Provide the [x, y] coordinate of the cell's center where the given text is located.  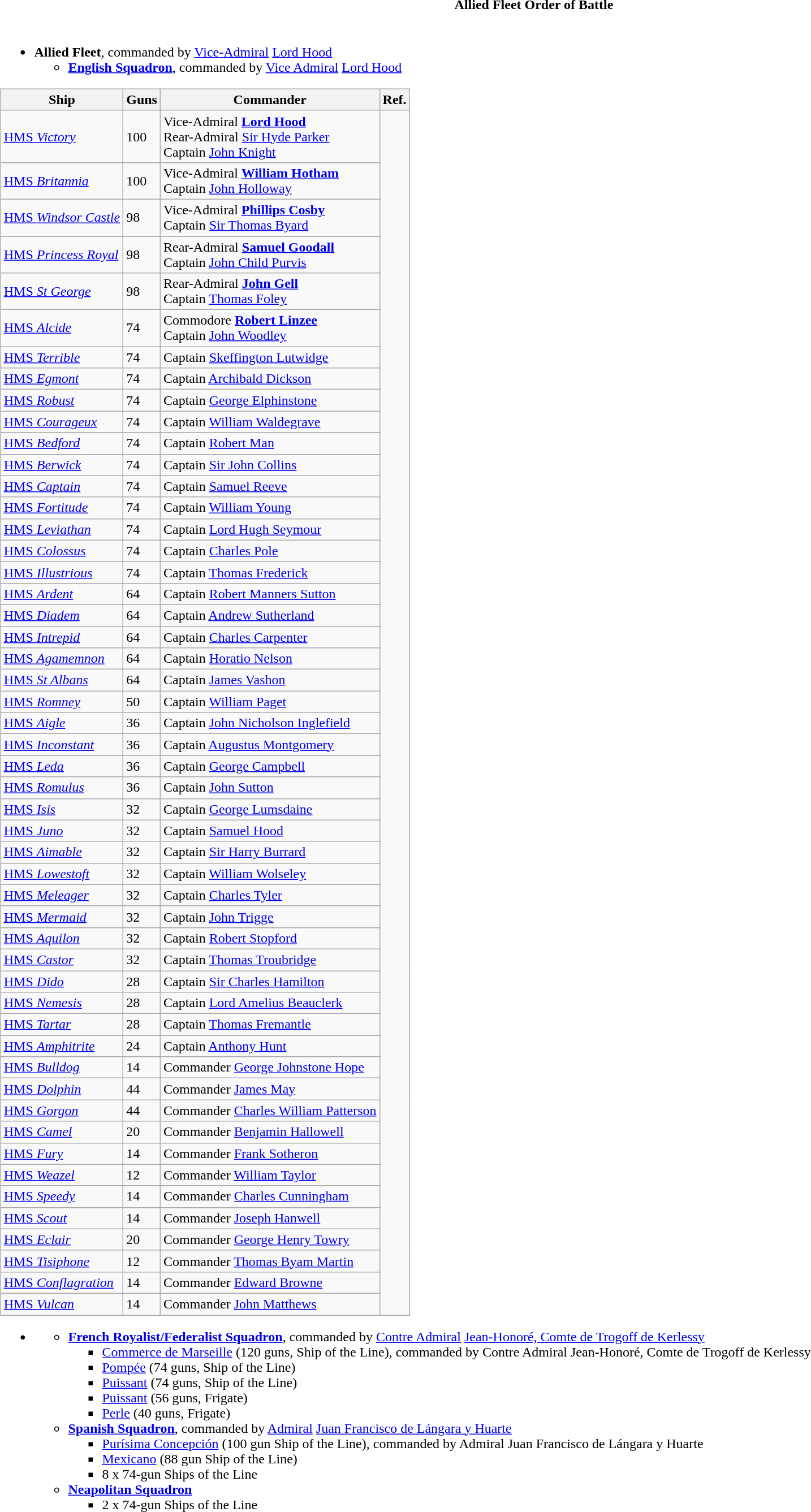
HMS Romulus [62, 788]
Ref. [395, 100]
Commodore Robert LinzeeCaptain John Woodley [270, 328]
Captain Sir John Collins [270, 465]
HMS Britannia [62, 181]
Captain John Trigge [270, 917]
HMS Inconstant [62, 745]
Commander [270, 100]
HMS Tartar [62, 1025]
Captain James Vashon [270, 680]
HMS Egmont [62, 379]
Vice-Admiral Phillips CosbyCaptain Sir Thomas Byard [270, 217]
HMS Terrible [62, 357]
HMS Castor [62, 960]
Captain Thomas Frederick [270, 572]
Commander Charles William Patterson [270, 1111]
Captain Sir Charles Hamilton [270, 981]
Captain Charles Carpenter [270, 637]
Captain William Young [270, 508]
HMS Leda [62, 766]
Captain William Wolseley [270, 874]
Commander Thomas Byam Martin [270, 1261]
Commander Frank Sotheron [270, 1154]
HMS Gorgon [62, 1111]
HMS Bulldog [62, 1068]
Captain Robert Man [270, 443]
HMS Diadem [62, 615]
HMS Romney [62, 702]
Commander George Johnstone Hope [270, 1068]
24 [142, 1046]
HMS Speedy [62, 1196]
HMS Aimable [62, 852]
Captain Skeffington Lutwidge [270, 357]
Captain Robert Manners Sutton [270, 594]
Commander Edward Browne [270, 1282]
HMS Fortitude [62, 508]
HMS Robust [62, 400]
HMS Mermaid [62, 917]
Commander Charles Cunningham [270, 1196]
Ship [62, 100]
HMS Dolphin [62, 1089]
Captain George Elphinstone [270, 400]
Captain John Nicholson Inglefield [270, 723]
Captain Thomas Troubridge [270, 960]
Captain Anthony Hunt [270, 1046]
HMS Captain [62, 486]
HMS Aquilon [62, 938]
HMS Ardent [62, 594]
HMS Vulcan [62, 1304]
HMS Amphitrite [62, 1046]
HMS Scout [62, 1218]
Commander Joseph Hanwell [270, 1218]
Captain Robert Stopford [270, 938]
Captain William Waldegrave [270, 422]
Captain Andrew Sutherland [270, 615]
50 [142, 702]
HMS Agamemnon [62, 659]
Captain Samuel Reeve [270, 486]
HMS Alcide [62, 328]
HMS Camel [62, 1132]
Commander James May [270, 1089]
Captain Samuel Hood [270, 831]
Commander George Henry Towry [270, 1239]
Commander Benjamin Hallowell [270, 1132]
HMS Colossus [62, 551]
Captain Lord Hugh Seymour [270, 529]
HMS Courageux [62, 422]
HMS Princess Royal [62, 254]
HMS Berwick [62, 465]
HMS Illustrious [62, 572]
HMS Juno [62, 831]
Captain Horatio Nelson [270, 659]
HMS Aigle [62, 723]
Captain George Lumsdaine [270, 809]
Vice-Admiral Lord HoodRear-Admiral Sir Hyde ParkerCaptain John Knight [270, 136]
Rear-Admiral John GellCaptain Thomas Foley [270, 292]
HMS St George [62, 292]
HMS Eclair [62, 1239]
HMS Bedford [62, 443]
HMS Isis [62, 809]
Captain Sir Harry Burrard [270, 852]
Captain Thomas Fremantle [270, 1025]
Commander John Matthews [270, 1304]
HMS Victory [62, 136]
Captain Charles Pole [270, 551]
HMS Lowestoft [62, 874]
Guns [142, 100]
HMS Conflagration [62, 1282]
HMS Weazel [62, 1175]
Captain Charles Tyler [270, 895]
HMS Leviathan [62, 529]
HMS Fury [62, 1154]
HMS Tisiphone [62, 1261]
Commander William Taylor [270, 1175]
HMS Windsor Castle [62, 217]
HMS Dido [62, 981]
HMS Intrepid [62, 637]
Captain Archibald Dickson [270, 379]
HMS Nemesis [62, 1003]
HMS Meleager [62, 895]
Captain Augustus Montgomery [270, 745]
Captain John Sutton [270, 788]
Rear-Admiral Samuel GoodallCaptain John Child Purvis [270, 254]
HMS St Albans [62, 680]
Captain William Paget [270, 702]
Captain George Campbell [270, 766]
Captain Lord Amelius Beauclerk [270, 1003]
Vice-Admiral William HothamCaptain John Holloway [270, 181]
